Locate the cell with the specified text and output its (X, Y) center coordinate. 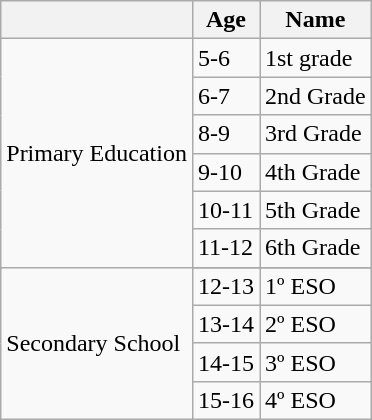
1º ESO (316, 286)
Secondary School (97, 343)
4th Grade (316, 172)
Primary Education (97, 153)
4º ESO (316, 400)
Age (226, 20)
1st grade (316, 58)
13-14 (226, 324)
10-11 (226, 210)
2º ESO (316, 324)
14-15 (226, 362)
15-16 (226, 400)
5th Grade (316, 210)
3rd Grade (316, 134)
12-13 (226, 286)
5-6 (226, 58)
3º ESO (316, 362)
8-9 (226, 134)
Name (316, 20)
2nd Grade (316, 96)
6-7 (226, 96)
9-10 (226, 172)
6th Grade (316, 248)
11-12 (226, 248)
